Locate the cell with the specified text and output its (X, Y) center coordinate. 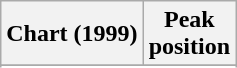
Peakposition (189, 34)
Chart (1999) (72, 34)
